Provide the [X, Y] coordinate of the cell's center where the given text is located.  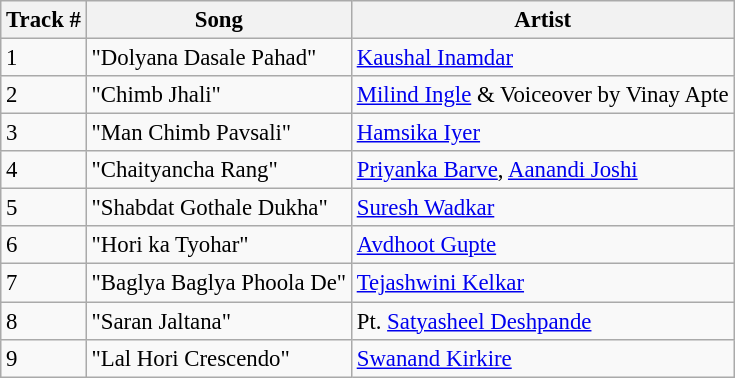
"Baglya Baglya Phoola De" [218, 283]
"Hori ka Tyohar" [218, 245]
Swanand Kirkire [542, 358]
9 [44, 358]
Suresh Wadkar [542, 208]
"Dolyana Dasale Pahad" [218, 58]
"Lal Hori Crescendo" [218, 358]
4 [44, 170]
"Saran Jaltana" [218, 321]
5 [44, 208]
Milind Ingle & Voiceover by Vinay Apte [542, 95]
Priyanka Barve, Aanandi Joshi [542, 170]
Track # [44, 20]
2 [44, 95]
Avdhoot Gupte [542, 245]
"Shabdat Gothale Dukha" [218, 208]
"Chimb Jhali" [218, 95]
7 [44, 283]
Pt. Satyasheel Deshpande [542, 321]
"Chaityancha Rang" [218, 170]
Hamsika Iyer [542, 133]
Kaushal Inamdar [542, 58]
8 [44, 321]
Song [218, 20]
6 [44, 245]
Tejashwini Kelkar [542, 283]
"Man Chimb Pavsali" [218, 133]
3 [44, 133]
Artist [542, 20]
1 [44, 58]
